Output the (X, Y) coordinate of the center of the cell containing the given text.  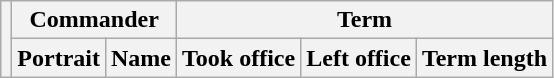
Portrait (59, 58)
Term length (484, 58)
Left office (359, 58)
Took office (239, 58)
Term (365, 20)
Commander (94, 20)
Name (140, 58)
